Pinpoint the cell where the given text exists, returning its (X, Y) midpoint coordinate. 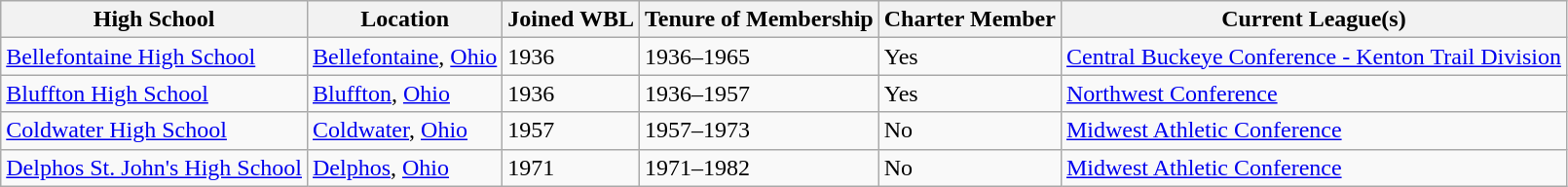
Coldwater High School (154, 131)
Charter Member (970, 19)
1971 (571, 168)
Joined WBL (571, 19)
1957 (571, 131)
Current League(s) (1313, 19)
1971–1982 (760, 168)
Bluffton High School (154, 93)
Central Buckeye Conference - Kenton Trail Division (1313, 56)
1936–1957 (760, 93)
Delphos St. John's High School (154, 168)
Northwest Conference (1313, 93)
High School (154, 19)
1957–1973 (760, 131)
Bellefontaine High School (154, 56)
Delphos, Ohio (404, 168)
Location (404, 19)
Tenure of Membership (760, 19)
Coldwater, Ohio (404, 131)
1936–1965 (760, 56)
Bellefontaine, Ohio (404, 56)
Bluffton, Ohio (404, 93)
